Capture the cell that displays the provided text and extract its [x, y] central coordinate. 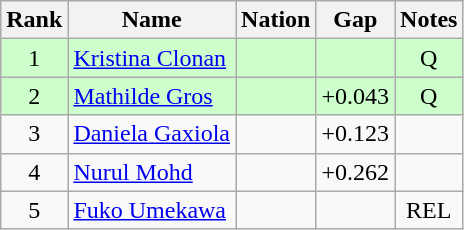
Gap [356, 20]
2 [34, 96]
Nurul Mohd [152, 172]
Kristina Clonan [152, 58]
Notes [429, 20]
3 [34, 134]
Mathilde Gros [152, 96]
Daniela Gaxiola [152, 134]
+0.123 [356, 134]
+0.043 [356, 96]
1 [34, 58]
5 [34, 210]
Nation [276, 20]
Fuko Umekawa [152, 210]
REL [429, 210]
Rank [34, 20]
4 [34, 172]
Name [152, 20]
+0.262 [356, 172]
